Detect which cell encompasses the target text, then output its (x, y) center coordinate. 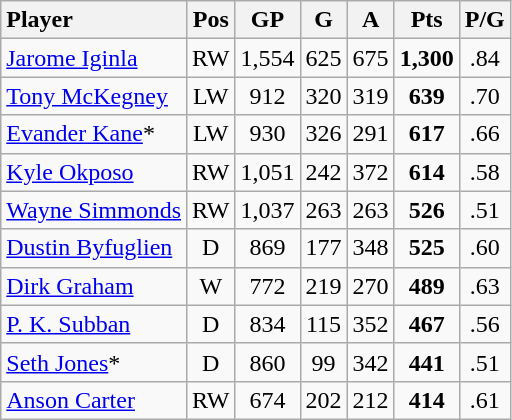
1,051 (268, 172)
99 (324, 362)
639 (426, 96)
525 (426, 248)
489 (426, 286)
930 (268, 134)
.61 (484, 400)
Jarome Iginla (94, 58)
352 (370, 324)
912 (268, 96)
Seth Jones* (94, 362)
W (211, 286)
Dustin Byfuglien (94, 248)
212 (370, 400)
GP (268, 20)
P/G (484, 20)
.63 (484, 286)
242 (324, 172)
348 (370, 248)
Tony McKegney (94, 96)
P. K. Subban (94, 324)
674 (268, 400)
614 (426, 172)
Wayne Simmonds (94, 210)
.84 (484, 58)
342 (370, 362)
467 (426, 324)
Player (94, 20)
414 (426, 400)
115 (324, 324)
Dirk Graham (94, 286)
.60 (484, 248)
.58 (484, 172)
320 (324, 96)
.56 (484, 324)
526 (426, 210)
869 (268, 248)
326 (324, 134)
1,554 (268, 58)
291 (370, 134)
772 (268, 286)
1,300 (426, 58)
Evander Kane* (94, 134)
372 (370, 172)
270 (370, 286)
675 (370, 58)
Pts (426, 20)
Kyle Okposo (94, 172)
1,037 (268, 210)
860 (268, 362)
617 (426, 134)
Anson Carter (94, 400)
219 (324, 286)
441 (426, 362)
Pos (211, 20)
.66 (484, 134)
202 (324, 400)
177 (324, 248)
625 (324, 58)
A (370, 20)
.70 (484, 96)
834 (268, 324)
G (324, 20)
319 (370, 96)
